Locate the cell with the specified text and output its [x, y] center coordinate. 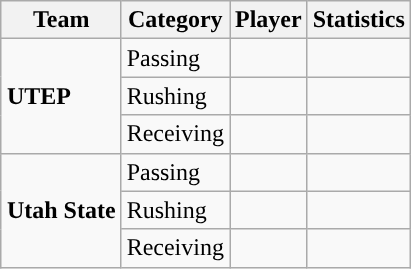
UTEP [61, 96]
Statistics [358, 20]
Team [61, 20]
Category [175, 20]
Utah State [61, 210]
Player [269, 20]
